Provide the [x, y] coordinate of the cell's center where the given text is located.  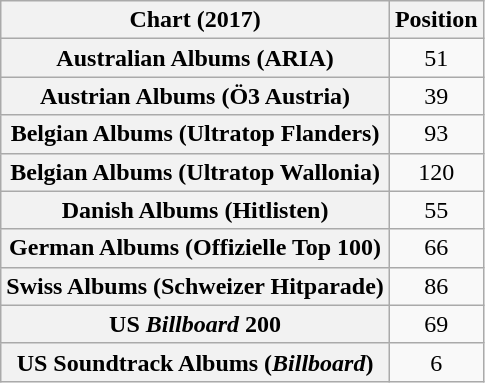
US Billboard 200 [196, 324]
Belgian Albums (Ultratop Wallonia) [196, 172]
39 [436, 96]
US Soundtrack Albums (Billboard) [196, 362]
Belgian Albums (Ultratop Flanders) [196, 134]
Chart (2017) [196, 20]
69 [436, 324]
86 [436, 286]
Swiss Albums (Schweizer Hitparade) [196, 286]
German Albums (Offizielle Top 100) [196, 248]
6 [436, 362]
120 [436, 172]
93 [436, 134]
Austrian Albums (Ö3 Austria) [196, 96]
Danish Albums (Hitlisten) [196, 210]
55 [436, 210]
Position [436, 20]
Australian Albums (ARIA) [196, 58]
66 [436, 248]
51 [436, 58]
